Identify which cell holds the provided text, then report its [x, y] central coordinate. 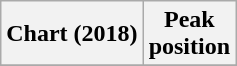
Chart (2018) [72, 34]
Peak position [189, 34]
